Pinpoint the cell where the given text exists, returning its (x, y) midpoint coordinate. 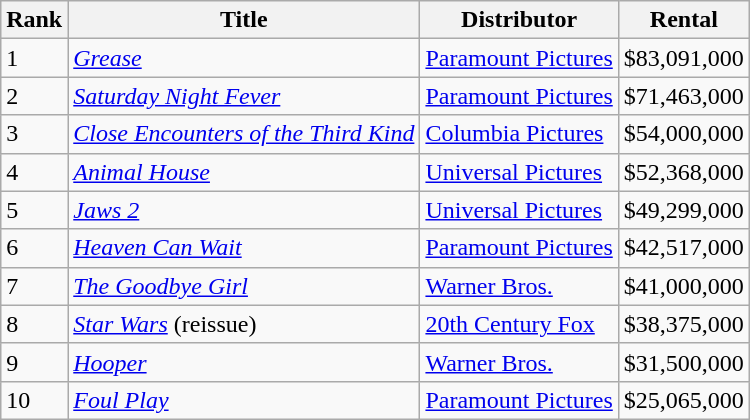
$31,500,000 (684, 362)
8 (34, 324)
5 (34, 210)
Distributor (519, 20)
$42,517,000 (684, 248)
6 (34, 248)
20th Century Fox (519, 324)
Jaws 2 (244, 210)
$41,000,000 (684, 286)
Rank (34, 20)
$71,463,000 (684, 96)
Hooper (244, 362)
1 (34, 58)
Title (244, 20)
Star Wars (reissue) (244, 324)
10 (34, 400)
3 (34, 134)
4 (34, 172)
Columbia Pictures (519, 134)
2 (34, 96)
$52,368,000 (684, 172)
Heaven Can Wait (244, 248)
$25,065,000 (684, 400)
$49,299,000 (684, 210)
Close Encounters of the Third Kind (244, 134)
Rental (684, 20)
The Goodbye Girl (244, 286)
$83,091,000 (684, 58)
Foul Play (244, 400)
9 (34, 362)
Grease (244, 58)
$38,375,000 (684, 324)
$54,000,000 (684, 134)
Saturday Night Fever (244, 96)
Animal House (244, 172)
7 (34, 286)
